From the cell containing the given text, extract its center point as [x, y] coordinate. 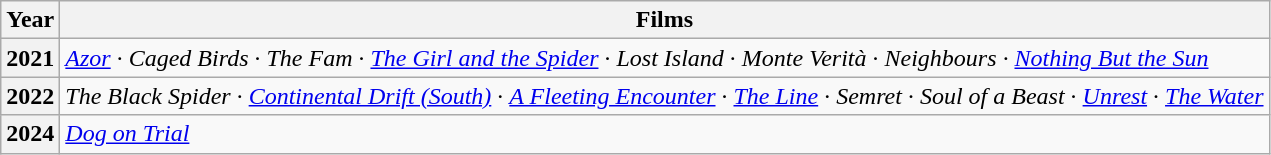
Films [664, 20]
2024 [30, 134]
2021 [30, 58]
Azor · Caged Birds · The Fam · The Girl and the Spider · Lost Island · Monte Verità · Neighbours · Nothing But the Sun [664, 58]
The Black Spider · Continental Drift (South) · A Fleeting Encounter · The Line · Semret · Soul of a Beast · Unrest · The Water [664, 96]
Year [30, 20]
2022 [30, 96]
Dog on Trial [664, 134]
